Determine the [X, Y] coordinate at the center of the cell enclosing the given text.  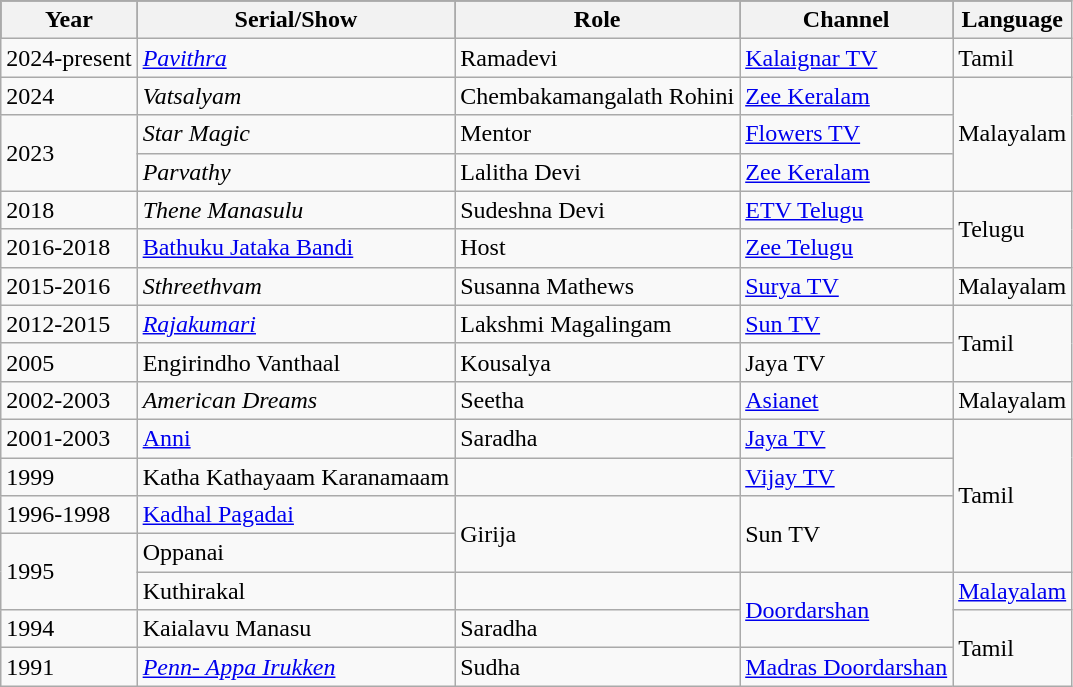
ETV Telugu [846, 210]
2024 [69, 96]
Doordarshan [846, 610]
2001-2003 [69, 438]
Oppanai [296, 553]
Lalitha Devi [598, 172]
Star Magic [296, 134]
Role [598, 20]
1995 [69, 572]
Chembakamangalath Rohini [598, 96]
Sudha [598, 667]
2005 [69, 362]
Engirindho Vanthaal [296, 362]
Lakshmi Magalingam [598, 324]
Girija [598, 534]
Zee Telugu [846, 248]
Katha Kathayaam Karanamaam [296, 477]
Pavithra [296, 58]
Madras Doordarshan [846, 667]
Language [1012, 20]
Year [69, 20]
Vatsalyam [296, 96]
Vijay TV [846, 477]
2024-present [69, 58]
Seetha [598, 400]
Asianet [846, 400]
Anni [296, 438]
Bathuku Jataka Bandi [296, 248]
Telugu [1012, 229]
Thene Manasulu [296, 210]
2016-2018 [69, 248]
1994 [69, 629]
Kadhal Pagadai [296, 515]
Kuthirakal [296, 591]
Mentor [598, 134]
Susanna Mathews [598, 286]
Parvathy [296, 172]
Kaialavu Manasu [296, 629]
Sudeshna Devi [598, 210]
Rajakumari [296, 324]
2015-2016 [69, 286]
2018 [69, 210]
Penn- Appa Irukken [296, 667]
Kousalya [598, 362]
Sthreethvam [296, 286]
Flowers TV [846, 134]
1999 [69, 477]
Serial/Show [296, 20]
Channel [846, 20]
2012-2015 [69, 324]
1991 [69, 667]
2023 [69, 153]
Surya TV [846, 286]
Kalaignar TV [846, 58]
Ramadevi [598, 58]
Host [598, 248]
American Dreams [296, 400]
1996-1998 [69, 515]
2002-2003 [69, 400]
